Return [x, y] of the center of cell containing provided text 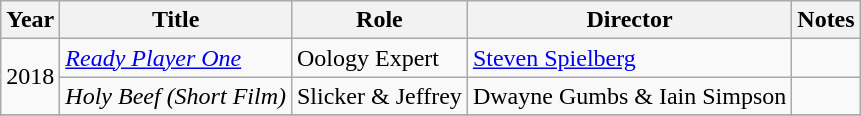
Oology Expert [379, 58]
Steven Spielberg [629, 58]
Director [629, 20]
Dwayne Gumbs & Iain Simpson [629, 96]
Holy Beef (Short Film) [176, 96]
Slicker & Jeffrey [379, 96]
Title [176, 20]
Notes [826, 20]
Ready Player One [176, 58]
Year [30, 20]
Role [379, 20]
2018 [30, 77]
